Detect which cell encompasses the target text, then output its [X, Y] center coordinate. 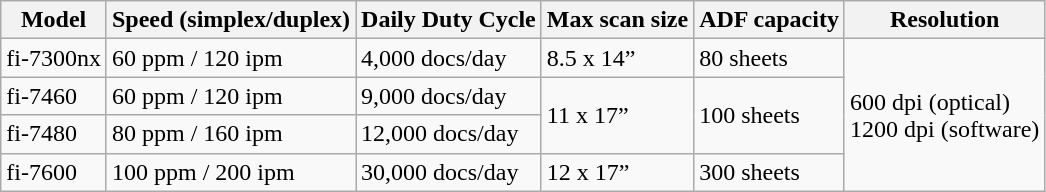
Model [54, 20]
8.5 x 14” [617, 58]
Max scan size [617, 20]
100 ppm / 200 ipm [230, 172]
9,000 docs/day [449, 96]
300 sheets [770, 172]
fi-7600 [54, 172]
Daily Duty Cycle [449, 20]
fi-7480 [54, 134]
11 x 17” [617, 115]
600 dpi (optical)1200 dpi (software) [944, 115]
ADF capacity [770, 20]
12,000 docs/day [449, 134]
30,000 docs/day [449, 172]
fi-7300nx [54, 58]
fi-7460 [54, 96]
Resolution [944, 20]
80 sheets [770, 58]
4,000 docs/day [449, 58]
12 x 17” [617, 172]
Speed (simplex/duplex) [230, 20]
100 sheets [770, 115]
80 ppm / 160 ipm [230, 134]
